Output the (X, Y) coordinate of the center of the cell containing the given text.  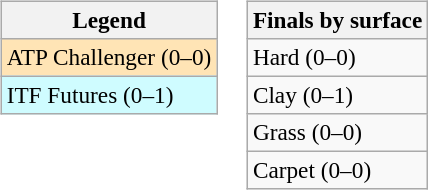
Finals by surface (337, 20)
ATP Challenger (0–0) (108, 57)
Clay (0–1) (337, 95)
ITF Futures (0–1) (108, 95)
Carpet (0–0) (337, 171)
Legend (108, 20)
Hard (0–0) (337, 57)
Grass (0–0) (337, 133)
